Search for the cell housing the specified text and yield its [X, Y] center coordinate. 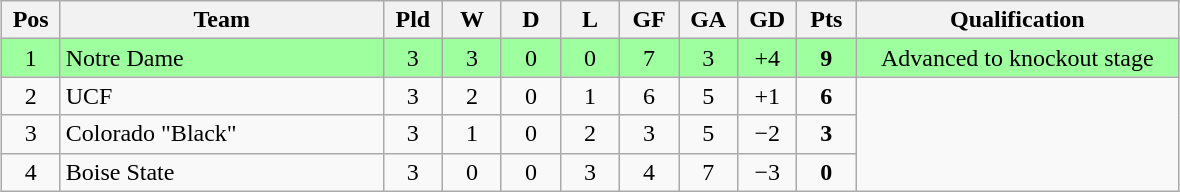
Notre Dame [222, 58]
GF [650, 20]
Team [222, 20]
Colorado "Black" [222, 134]
Boise State [222, 172]
+1 [768, 96]
UCF [222, 96]
Pts [826, 20]
Advanced to knockout stage [1018, 58]
D [530, 20]
−3 [768, 172]
−2 [768, 134]
Pos [30, 20]
+4 [768, 58]
9 [826, 58]
GD [768, 20]
W [472, 20]
Qualification [1018, 20]
Pld [412, 20]
GA [708, 20]
L [590, 20]
